Find where the given text appears and provide that cell's center as [X, Y] coordinate. 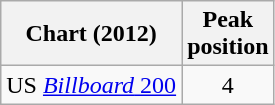
Peakposition [228, 34]
4 [228, 85]
Chart (2012) [92, 34]
US Billboard 200 [92, 85]
